Capture the cell that displays the provided text and extract its (x, y) central coordinate. 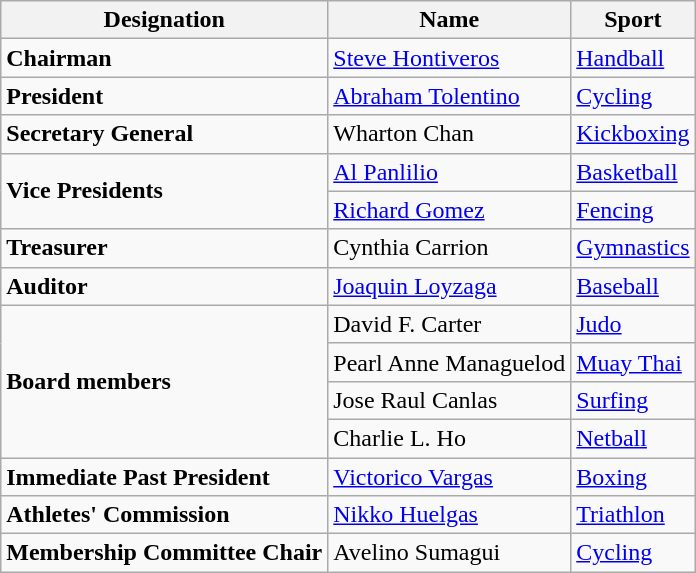
Abraham Tolentino (450, 96)
Triathlon (633, 515)
Boxing (633, 477)
Designation (164, 20)
Joaquin Loyzaga (450, 286)
Board members (164, 381)
Wharton Chan (450, 134)
Muay Thai (633, 362)
Secretary General (164, 134)
Membership Committee Chair (164, 553)
Vice Presidents (164, 191)
Al Panlilio (450, 172)
Athletes' Commission (164, 515)
Judo (633, 324)
Chairman (164, 58)
Steve Hontiveros (450, 58)
Kickboxing (633, 134)
Richard Gomez (450, 210)
Treasurer (164, 248)
Netball (633, 438)
Basketball (633, 172)
Pearl Anne Managuelod (450, 362)
Cynthia Carrion (450, 248)
Jose Raul Canlas (450, 400)
Gymnastics (633, 248)
Auditor (164, 286)
Immediate Past President (164, 477)
Charlie L. Ho (450, 438)
President (164, 96)
Handball (633, 58)
Baseball (633, 286)
Name (450, 20)
Nikko Huelgas (450, 515)
Victorico Vargas (450, 477)
Surfing (633, 400)
David F. Carter (450, 324)
Fencing (633, 210)
Avelino Sumagui (450, 553)
Sport (633, 20)
